Return the (x, y) coordinate for the center point of the cell that contains the specified text.  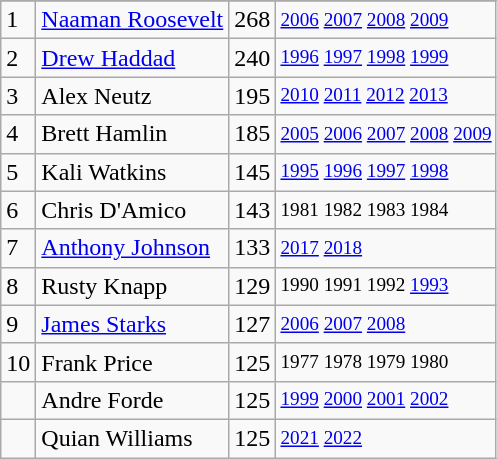
Drew Haddad (132, 58)
1981 1982 1983 1984 (386, 210)
6 (18, 210)
1 (18, 20)
Naaman Roosevelt (132, 20)
185 (252, 134)
8 (18, 286)
9 (18, 324)
Quian Williams (132, 438)
Kali Watkins (132, 172)
Brett Hamlin (132, 134)
Frank Price (132, 362)
1999 2000 2001 2002 (386, 400)
7 (18, 248)
2006 2007 2008 (386, 324)
1996 1997 1998 1999 (386, 58)
Chris D'Amico (132, 210)
10 (18, 362)
127 (252, 324)
1990 1991 1992 1993 (386, 286)
240 (252, 58)
2006 2007 2008 2009 (386, 20)
2005 2006 2007 2008 2009 (386, 134)
Rusty Knapp (132, 286)
Andre Forde (132, 400)
129 (252, 286)
2017 2018 (386, 248)
5 (18, 172)
Alex Neutz (132, 96)
4 (18, 134)
195 (252, 96)
2021 2022 (386, 438)
268 (252, 20)
3 (18, 96)
1995 1996 1997 1998 (386, 172)
Anthony Johnson (132, 248)
145 (252, 172)
2 (18, 58)
1977 1978 1979 1980 (386, 362)
133 (252, 248)
James Starks (132, 324)
2010 2011 2012 2013 (386, 96)
143 (252, 210)
